Locate the cell with the specified text and output its (x, y) center coordinate. 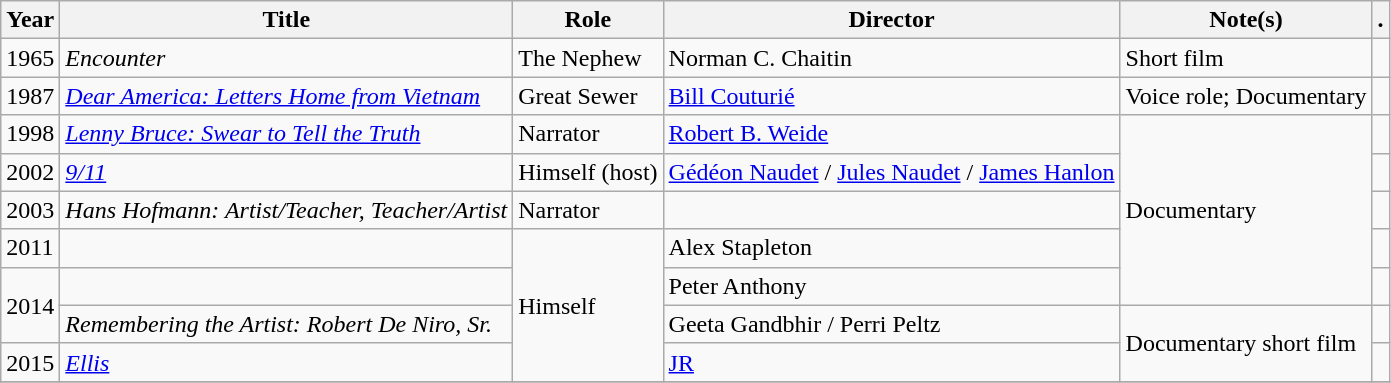
1965 (30, 58)
Role (588, 20)
Himself (host) (588, 172)
Dear America: Letters Home from Vietnam (286, 96)
Year (30, 20)
Voice role; Documentary (1246, 96)
Great Sewer (588, 96)
Peter Anthony (892, 286)
Title (286, 20)
2002 (30, 172)
Note(s) (1246, 20)
2015 (30, 362)
Bill Couturié (892, 96)
2003 (30, 210)
Short film (1246, 58)
Himself (588, 305)
Alex Stapleton (892, 248)
The Nephew (588, 58)
. (1380, 20)
Robert B. Weide (892, 134)
1987 (30, 96)
Lenny Bruce: Swear to Tell the Truth (286, 134)
Encounter (286, 58)
Documentary (1246, 210)
Remembering the Artist: Robert De Niro, Sr. (286, 324)
9/11 (286, 172)
Ellis (286, 362)
Norman C. Chaitin (892, 58)
2011 (30, 248)
1998 (30, 134)
2014 (30, 305)
Gédéon Naudet / Jules Naudet / James Hanlon (892, 172)
Hans Hofmann: Artist/Teacher, Teacher/Artist (286, 210)
JR (892, 362)
Documentary short film (1246, 343)
Director (892, 20)
Geeta Gandbhir / Perri Peltz (892, 324)
